Locate the cell with the specified text and output its [X, Y] center coordinate. 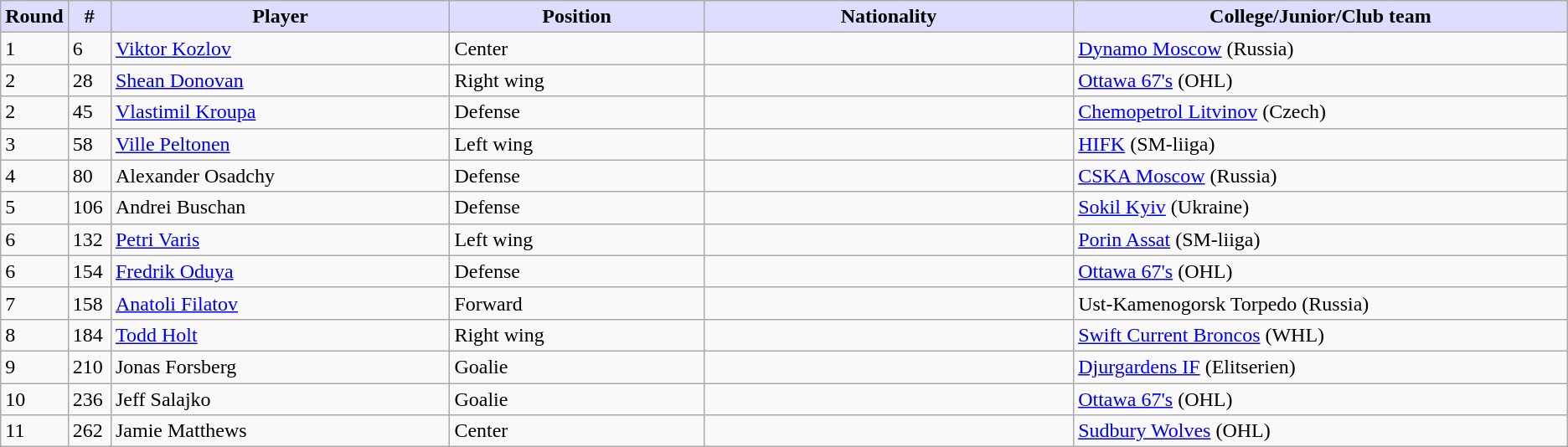
Sokil Kyiv (Ukraine) [1321, 208]
Ust-Kamenogorsk Torpedo (Russia) [1321, 303]
Vlastimil Kroupa [280, 112]
Forward [577, 303]
College/Junior/Club team [1321, 17]
154 [89, 271]
Dynamo Moscow (Russia) [1321, 49]
4 [34, 176]
Position [577, 17]
CSKA Moscow (Russia) [1321, 176]
Shean Donovan [280, 80]
Anatoli Filatov [280, 303]
Chemopetrol Litvinov (Czech) [1321, 112]
HIFK (SM-liiga) [1321, 144]
262 [89, 431]
Andrei Buschan [280, 208]
45 [89, 112]
Player [280, 17]
Fredrik Oduya [280, 271]
Round [34, 17]
210 [89, 367]
106 [89, 208]
Todd Holt [280, 335]
8 [34, 335]
Nationality [888, 17]
158 [89, 303]
Viktor Kozlov [280, 49]
1 [34, 49]
Djurgardens IF (Elitserien) [1321, 367]
7 [34, 303]
80 [89, 176]
3 [34, 144]
Jamie Matthews [280, 431]
236 [89, 399]
58 [89, 144]
Sudbury Wolves (OHL) [1321, 431]
Porin Assat (SM-liiga) [1321, 239]
Jeff Salajko [280, 399]
9 [34, 367]
Ville Peltonen [280, 144]
Swift Current Broncos (WHL) [1321, 335]
11 [34, 431]
184 [89, 335]
5 [34, 208]
Jonas Forsberg [280, 367]
Alexander Osadchy [280, 176]
Petri Varis [280, 239]
28 [89, 80]
10 [34, 399]
132 [89, 239]
# [89, 17]
